Return the [X, Y] coordinate for the center point of the cell that contains the specified text.  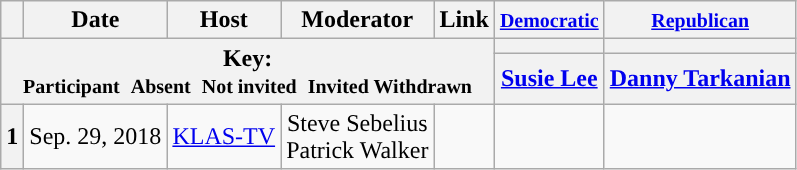
Sep. 29, 2018 [96, 136]
Steve SebeliusPatrick Walker [358, 136]
Host [224, 20]
Link [464, 20]
Republican [700, 20]
Moderator [358, 20]
Danny Tarkanian [700, 78]
1 [12, 136]
Democratic [549, 20]
Susie Lee [549, 78]
Date [96, 20]
Key: Participant Absent Not invited Invited Withdrawn [248, 72]
KLAS-TV [224, 136]
